Search for the cell housing the specified text and yield its [X, Y] center coordinate. 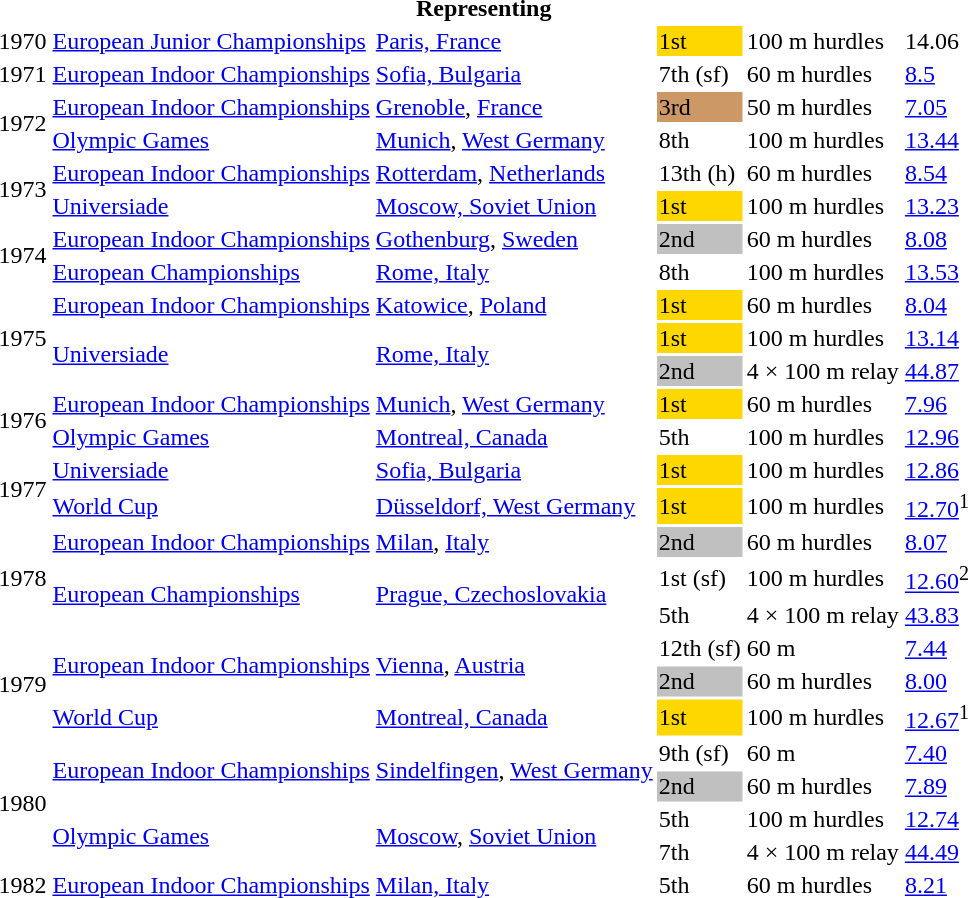
9th (sf) [700, 753]
3rd [700, 107]
Rotterdam, Netherlands [514, 173]
12th (sf) [700, 648]
Paris, France [514, 41]
Katowice, Poland [514, 305]
Düsseldorf, West Germany [514, 506]
7th [700, 852]
Grenoble, France [514, 107]
Prague, Czechoslovakia [514, 594]
Sindelfingen, West Germany [514, 770]
7th (sf) [700, 74]
Milan, Italy [514, 542]
European Junior Championships [211, 41]
Vienna, Austria [514, 664]
1st (sf) [700, 578]
50 m hurdles [822, 107]
13th (h) [700, 173]
Gothenburg, Sweden [514, 239]
